Provide the [X, Y] coordinate of the cell's center where the given text is located.  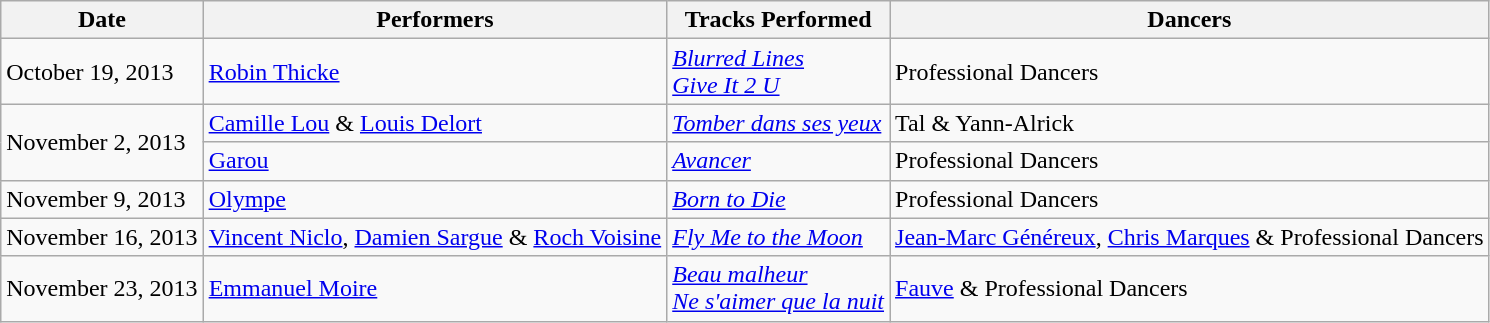
Tal & Yann-Alrick [1190, 123]
Tracks Performed [778, 20]
Born to Die [778, 199]
October 19, 2013 [102, 72]
Garou [435, 161]
November 9, 2013 [102, 199]
November 2, 2013 [102, 142]
November 23, 2013 [102, 288]
Olympe [435, 199]
Blurred LinesGive It 2 U [778, 72]
Emmanuel Moire [435, 288]
Camille Lou & Louis Delort [435, 123]
Date [102, 20]
Fauve & Professional Dancers [1190, 288]
Jean-Marc Généreux, Chris Marques & Professional Dancers [1190, 237]
Robin Thicke [435, 72]
Fly Me to the Moon [778, 237]
Tomber dans ses yeux [778, 123]
Performers [435, 20]
November 16, 2013 [102, 237]
Vincent Niclo, Damien Sargue & Roch Voisine [435, 237]
Avancer [778, 161]
Dancers [1190, 20]
Beau malheurNe s'aimer que la nuit [778, 288]
